Output the [X, Y] coordinate of the center of the cell containing the given text.  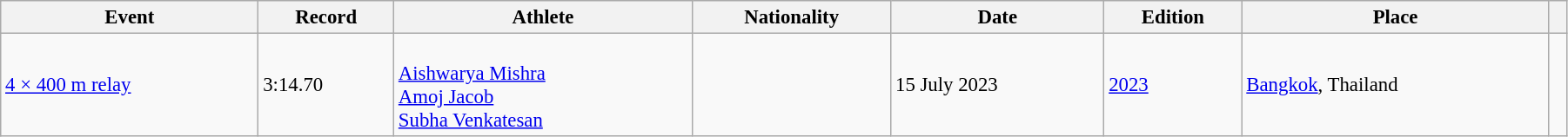
Record [326, 17]
Nationality [792, 17]
2023 [1173, 85]
15 July 2023 [997, 85]
Place [1396, 17]
3:14.70 [326, 85]
Event [130, 17]
Athlete [543, 17]
Bangkok, Thailand [1396, 85]
Date [997, 17]
Edition [1173, 17]
Aishwarya MishraAmoj JacobSubha Venkatesan [543, 85]
4 × 400 m relay [130, 85]
